Output the (x, y) coordinate of the center of the cell containing the given text.  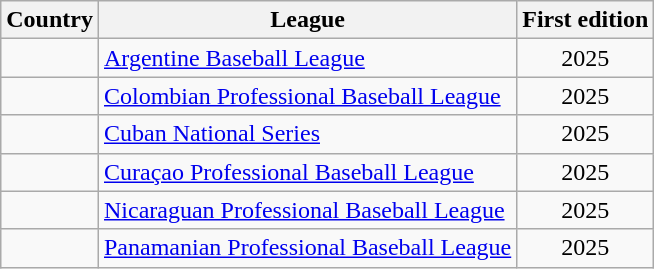
Country (50, 20)
League (307, 20)
Panamanian Professional Baseball League (307, 248)
Curaçao Professional Baseball League (307, 172)
Colombian Professional Baseball League (307, 96)
First edition (586, 20)
Nicaraguan Professional Baseball League (307, 210)
Cuban National Series (307, 134)
Argentine Baseball League (307, 58)
